Search for the cell housing the specified text and yield its [x, y] center coordinate. 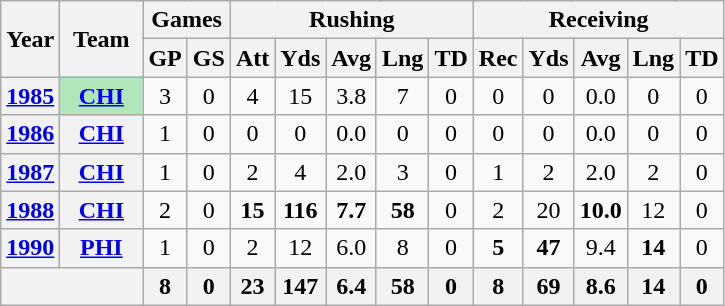
20 [548, 210]
23 [252, 286]
7.7 [352, 210]
147 [300, 286]
PHI [102, 248]
Att [252, 58]
1988 [30, 210]
Receiving [598, 20]
1986 [30, 134]
10.0 [600, 210]
GP [165, 58]
6.4 [352, 286]
Rec [498, 58]
69 [548, 286]
1987 [30, 172]
GS [208, 58]
116 [300, 210]
5 [498, 248]
6.0 [352, 248]
Rushing [352, 20]
Team [102, 39]
7 [402, 96]
Games [186, 20]
8.6 [600, 286]
9.4 [600, 248]
1990 [30, 248]
Year [30, 39]
47 [548, 248]
1985 [30, 96]
3.8 [352, 96]
